Return the (X, Y) coordinate for the center point of the cell that contains the specified text.  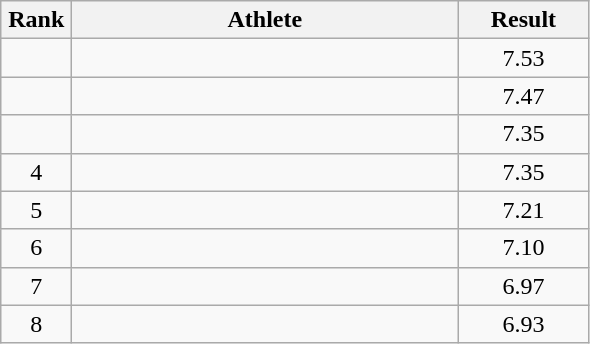
6 (36, 248)
Result (524, 20)
7 (36, 286)
Athlete (265, 20)
6.97 (524, 286)
7.21 (524, 210)
8 (36, 324)
7.53 (524, 58)
7.10 (524, 248)
Rank (36, 20)
4 (36, 172)
7.47 (524, 96)
5 (36, 210)
6.93 (524, 324)
